Extract the [X, Y] coordinate from the center of the cell holding the provided text.  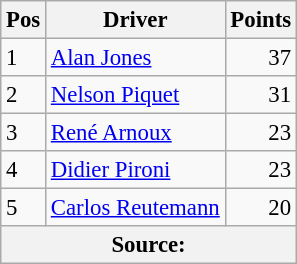
Nelson Piquet [136, 95]
Driver [136, 20]
Alan Jones [136, 58]
Source: [149, 245]
3 [24, 133]
Didier Pironi [136, 170]
Pos [24, 20]
René Arnoux [136, 133]
4 [24, 170]
1 [24, 58]
20 [260, 208]
Points [260, 20]
31 [260, 95]
2 [24, 95]
37 [260, 58]
5 [24, 208]
Carlos Reutemann [136, 208]
